Capture the cell that displays the provided text and extract its [x, y] central coordinate. 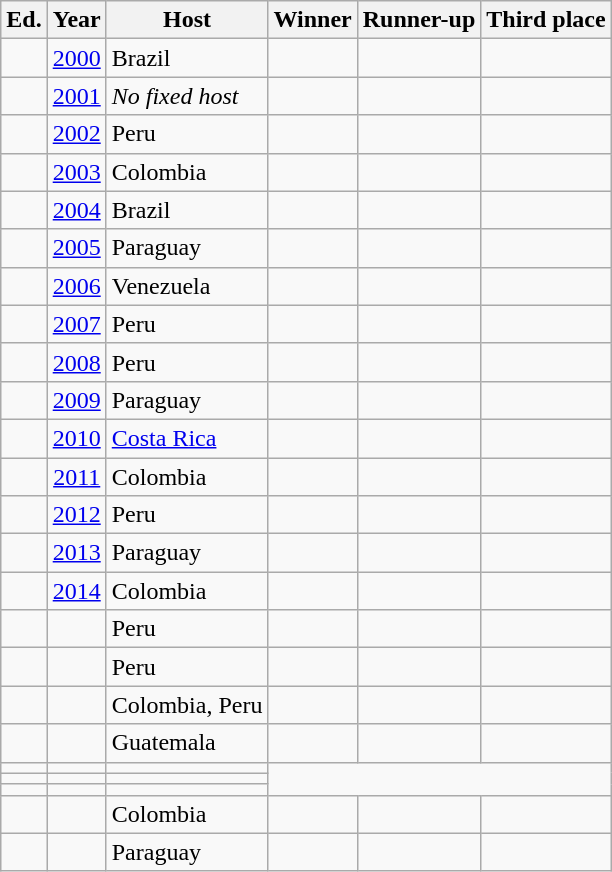
Venezuela [187, 286]
2001 [76, 96]
2006 [76, 286]
2014 [76, 591]
2000 [76, 58]
No fixed host [187, 96]
Runner-up [419, 20]
Colombia, Peru [187, 705]
Ed. [24, 20]
Costa Rica [187, 438]
2013 [76, 553]
Host [187, 20]
Year [76, 20]
2010 [76, 438]
2008 [76, 362]
2002 [76, 134]
2004 [76, 210]
Guatemala [187, 743]
Winner [312, 20]
2007 [76, 324]
2009 [76, 400]
2003 [76, 172]
2012 [76, 515]
2011 [76, 477]
Third place [546, 20]
2005 [76, 248]
